Return [x, y] of the center of cell containing provided text 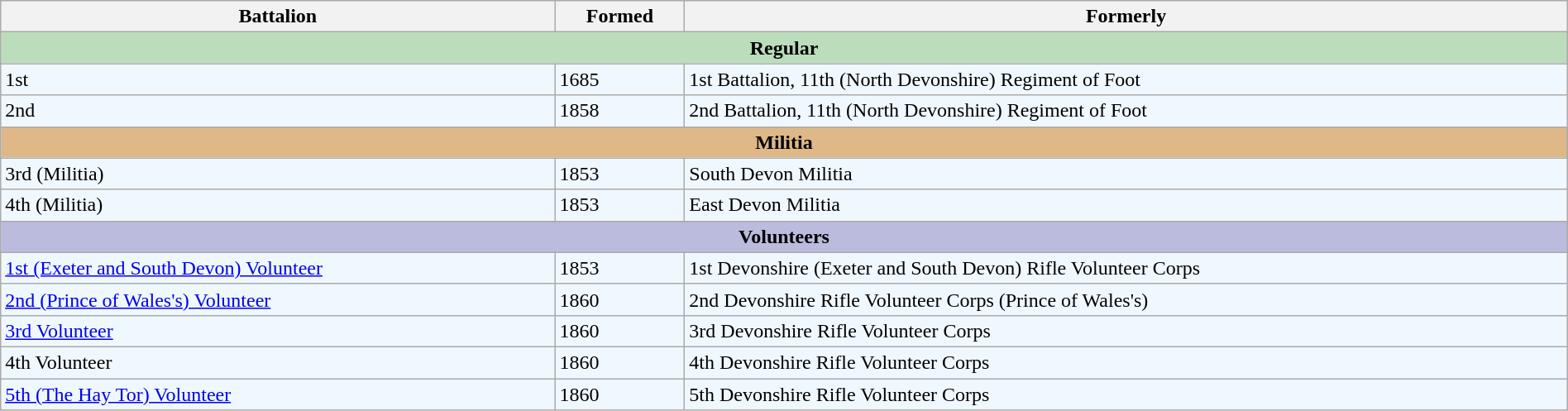
5th Devonshire Rifle Volunteer Corps [1126, 394]
Battalion [278, 17]
Regular [784, 48]
4th Volunteer [278, 362]
3rd Volunteer [278, 331]
1st Devonshire (Exeter and South Devon) Rifle Volunteer Corps [1126, 268]
4th Devonshire Rifle Volunteer Corps [1126, 362]
1st Battalion, 11th (North Devonshire) Regiment of Foot [1126, 79]
Volunteers [784, 237]
4th (Militia) [278, 205]
2nd (Prince of Wales's) Volunteer [278, 299]
1st (Exeter and South Devon) Volunteer [278, 268]
1685 [620, 79]
1858 [620, 111]
Formed [620, 17]
East Devon Militia [1126, 205]
2nd [278, 111]
3rd (Militia) [278, 174]
3rd Devonshire Rifle Volunteer Corps [1126, 331]
Formerly [1126, 17]
1st [278, 79]
South Devon Militia [1126, 174]
2nd Devonshire Rifle Volunteer Corps (Prince of Wales's) [1126, 299]
2nd Battalion, 11th (North Devonshire) Regiment of Foot [1126, 111]
Militia [784, 142]
5th (The Hay Tor) Volunteer [278, 394]
